Return the [x, y] coordinate for the center point of the cell that contains the specified text.  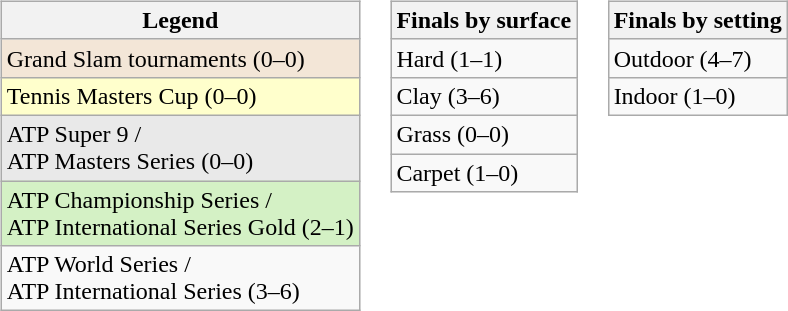
Grass (0–0) [484, 134]
Finals by surface [484, 20]
Carpet (1–0) [484, 173]
Finals by setting [698, 20]
Grand Slam tournaments (0–0) [180, 58]
Indoor (1–0) [698, 96]
Legend [180, 20]
ATP Championship Series / ATP International Series Gold (2–1) [180, 212]
Outdoor (4–7) [698, 58]
Hard (1–1) [484, 58]
ATP World Series / ATP International Series (3–6) [180, 278]
Clay (3–6) [484, 96]
Tennis Masters Cup (0–0) [180, 96]
ATP Super 9 / ATP Masters Series (0–0) [180, 148]
